Capture the cell that displays the provided text and extract its [X, Y] central coordinate. 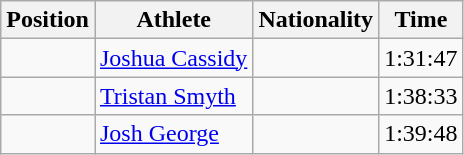
Time [421, 20]
Nationality [316, 20]
1:31:47 [421, 58]
1:38:33 [421, 96]
Joshua Cassidy [173, 58]
Josh George [173, 134]
Position [48, 20]
Athlete [173, 20]
Tristan Smyth [173, 96]
1:39:48 [421, 134]
